For the text-containing cell, return its midpoint in [x, y] coordinate format. 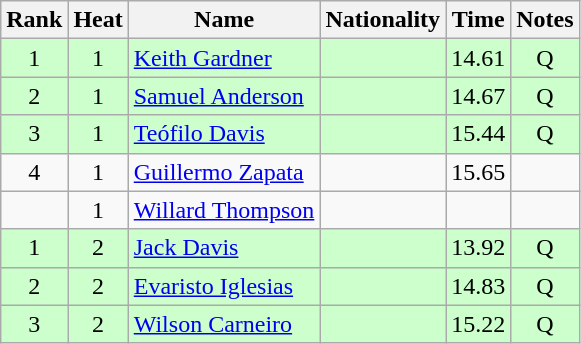
4 [34, 172]
Heat [98, 20]
Name [224, 20]
Teófilo Davis [224, 134]
14.67 [478, 96]
Guillermo Zapata [224, 172]
Keith Gardner [224, 58]
15.44 [478, 134]
Jack Davis [224, 248]
Wilson Carneiro [224, 324]
15.22 [478, 324]
Willard Thompson [224, 210]
Samuel Anderson [224, 96]
Rank [34, 20]
14.83 [478, 286]
Time [478, 20]
Evaristo Iglesias [224, 286]
Nationality [383, 20]
Notes [545, 20]
14.61 [478, 58]
13.92 [478, 248]
15.65 [478, 172]
